Find where the given text appears and provide that cell's center as (x, y) coordinate. 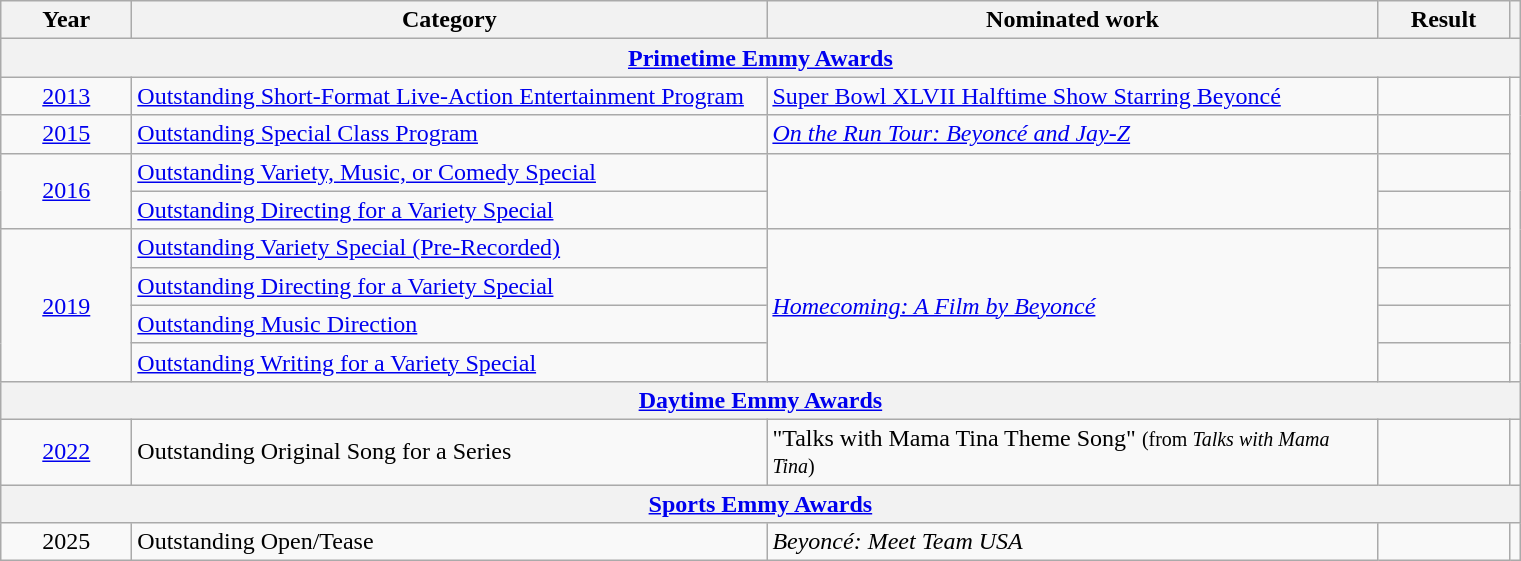
Nominated work (1072, 20)
2015 (66, 134)
Outstanding Special Class Program (450, 134)
Year (66, 20)
"Talks with Mama Tina Theme Song" (from Talks with Mama Tina) (1072, 452)
Homecoming: A Film by Beyoncé (1072, 305)
2013 (66, 96)
Outstanding Variety Special (Pre-Recorded) (450, 248)
Outstanding Short-Format Live-Action Entertainment Program (450, 96)
Outstanding Original Song for a Series (450, 452)
2016 (66, 191)
Primetime Emmy Awards (760, 58)
2022 (66, 452)
Result (1444, 20)
Outstanding Music Direction (450, 324)
Super Bowl XLVII Halftime Show Starring Beyoncé (1072, 96)
Outstanding Open/Tease (450, 542)
Sports Emmy Awards (760, 503)
Daytime Emmy Awards (760, 400)
2019 (66, 305)
2025 (66, 542)
Outstanding Writing for a Variety Special (450, 362)
On the Run Tour: Beyoncé and Jay-Z (1072, 134)
Beyoncé: Meet Team USA (1072, 542)
Category (450, 20)
Outstanding Variety, Music, or Comedy Special (450, 172)
